Return [X, Y] of the center of cell containing provided text 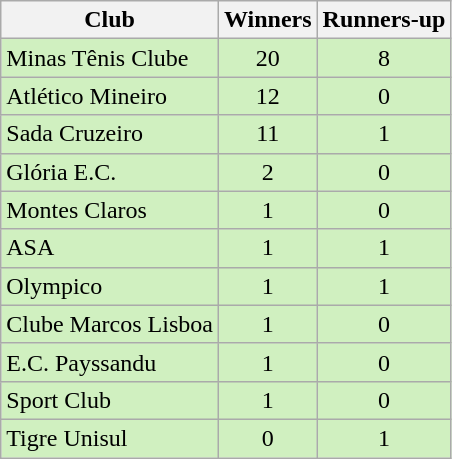
Clube Marcos Lisboa [110, 324]
E.C. Payssandu [110, 362]
Atlético Mineiro [110, 96]
Sada Cruzeiro [110, 134]
Sport Club [110, 400]
Olympico [110, 286]
12 [268, 96]
2 [268, 172]
8 [384, 58]
Minas Tênis Clube [110, 58]
20 [268, 58]
Runners-up [384, 20]
11 [268, 134]
Club [110, 20]
Glória E.C. [110, 172]
ASA [110, 248]
Tigre Unisul [110, 438]
Montes Claros [110, 210]
Winners [268, 20]
